From the cell containing the given text, extract its center point as (X, Y) coordinate. 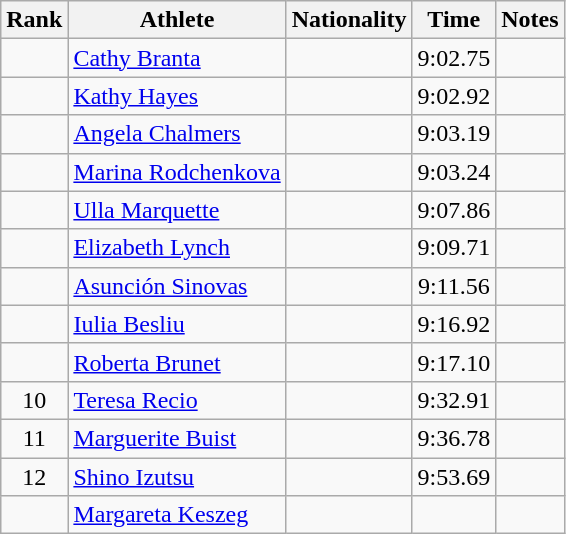
Teresa Recio (177, 400)
Rank (34, 20)
9:17.10 (454, 362)
9:11.56 (454, 286)
Angela Chalmers (177, 134)
9:03.19 (454, 134)
Asunción Sinovas (177, 286)
9:02.75 (454, 58)
Time (454, 20)
Roberta Brunet (177, 362)
11 (34, 438)
9:53.69 (454, 477)
10 (34, 400)
Marina Rodchenkova (177, 172)
Notes (530, 20)
Marguerite Buist (177, 438)
9:36.78 (454, 438)
9:02.92 (454, 96)
Ulla Marquette (177, 210)
9:32.91 (454, 400)
12 (34, 477)
Nationality (349, 20)
Shino Izutsu (177, 477)
9:03.24 (454, 172)
Margareta Keszeg (177, 515)
9:07.86 (454, 210)
Cathy Branta (177, 58)
Iulia Besliu (177, 324)
9:16.92 (454, 324)
Kathy Hayes (177, 96)
Athlete (177, 20)
Elizabeth Lynch (177, 248)
9:09.71 (454, 248)
